Extract the (x, y) coordinate from the center of the cell holding the provided text.  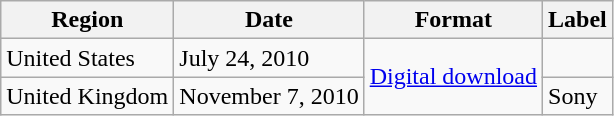
United States (88, 58)
July 24, 2010 (269, 58)
United Kingdom (88, 96)
Digital download (453, 77)
Date (269, 20)
Sony (578, 96)
Format (453, 20)
Region (88, 20)
Label (578, 20)
November 7, 2010 (269, 96)
